For the text-containing cell, return its midpoint in (X, Y) coordinate format. 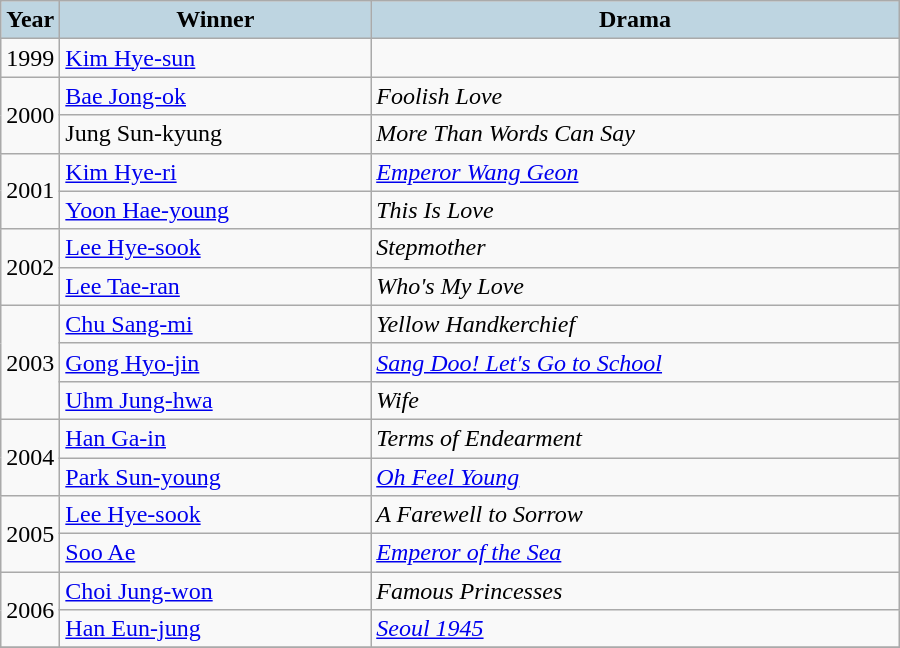
Sang Doo! Let's Go to School (636, 362)
Han Eun-jung (216, 629)
Foolish Love (636, 96)
Wife (636, 400)
Oh Feel Young (636, 477)
Han Ga-in (216, 438)
Jung Sun-kyung (216, 134)
More Than Words Can Say (636, 134)
Drama (636, 20)
Gong Hyo-jin (216, 362)
2006 (30, 610)
Park Sun-young (216, 477)
Lee Tae-ran (216, 286)
2000 (30, 115)
2003 (30, 362)
Emperor Wang Geon (636, 172)
2004 (30, 457)
A Farewell to Sorrow (636, 515)
1999 (30, 58)
This Is Love (636, 210)
Kim Hye-sun (216, 58)
Choi Jung-won (216, 591)
Yoon Hae-young (216, 210)
Soo Ae (216, 553)
Kim Hye-ri (216, 172)
Terms of Endearment (636, 438)
Year (30, 20)
2002 (30, 267)
Seoul 1945 (636, 629)
Famous Princesses (636, 591)
Bae Jong-ok (216, 96)
Uhm Jung-hwa (216, 400)
Stepmother (636, 248)
2005 (30, 534)
Chu Sang-mi (216, 324)
Emperor of the Sea (636, 553)
2001 (30, 191)
Winner (216, 20)
Yellow Handkerchief (636, 324)
Who's My Love (636, 286)
